Find where the given text appears and provide that cell's center as (X, Y) coordinate. 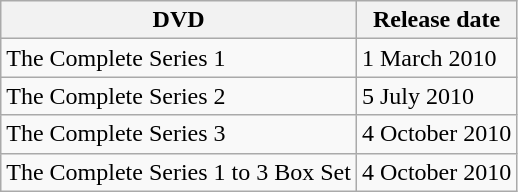
The Complete Series 1 to 3 Box Set (179, 172)
The Complete Series 3 (179, 134)
DVD (179, 20)
Release date (436, 20)
The Complete Series 2 (179, 96)
1 March 2010 (436, 58)
5 July 2010 (436, 96)
The Complete Series 1 (179, 58)
